Output the [x, y] coordinate of the center of the cell containing the given text.  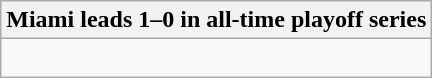
Miami leads 1–0 in all-time playoff series [216, 20]
